For the text-containing cell, return its midpoint in (X, Y) coordinate format. 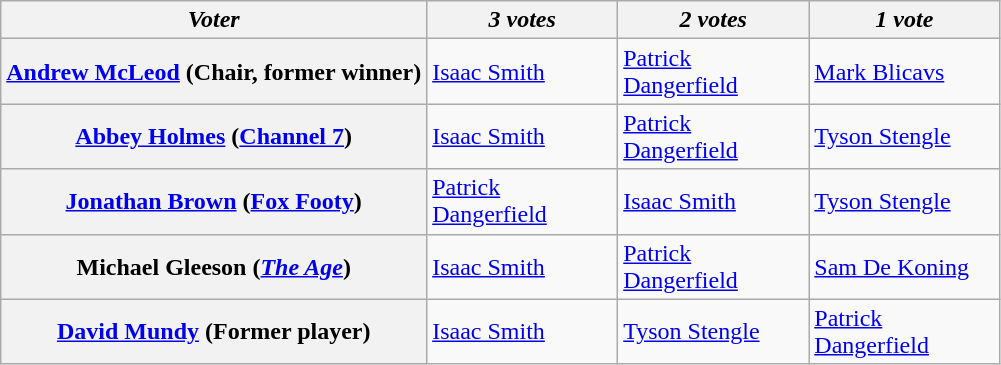
Jonathan Brown (Fox Footy) (214, 202)
Voter (214, 20)
2 votes (714, 20)
Mark Blicavs (904, 72)
David Mundy (Former player) (214, 332)
Andrew McLeod (Chair, former winner) (214, 72)
Sam De Koning (904, 266)
Abbey Holmes (Channel 7) (214, 136)
Michael Gleeson (The Age) (214, 266)
1 vote (904, 20)
3 votes (522, 20)
